Extract the (x, y) coordinate from the center of the cell holding the provided text.  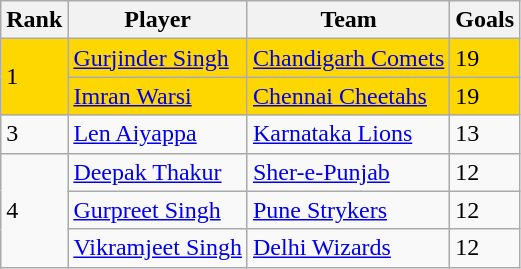
Gurjinder Singh (158, 58)
Vikramjeet Singh (158, 248)
Len Aiyappa (158, 134)
Gurpreet Singh (158, 210)
Goals (485, 20)
Sher-e-Punjab (348, 172)
3 (34, 134)
Team (348, 20)
Imran Warsi (158, 96)
Pune Strykers (348, 210)
Deepak Thakur (158, 172)
Chandigarh Comets (348, 58)
Rank (34, 20)
Delhi Wizards (348, 248)
13 (485, 134)
1 (34, 77)
Karnataka Lions (348, 134)
Player (158, 20)
Chennai Cheetahs (348, 96)
4 (34, 210)
